Scan for the cell matching the given text and deliver its (X, Y) coordinate at center. 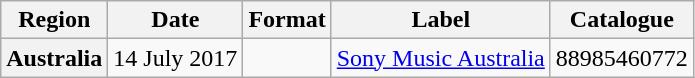
14 July 2017 (176, 58)
Australia (54, 58)
Label (440, 20)
Date (176, 20)
88985460772 (622, 58)
Catalogue (622, 20)
Region (54, 20)
Sony Music Australia (440, 58)
Format (287, 20)
